Find where the given text appears and provide that cell's center as [X, Y] coordinate. 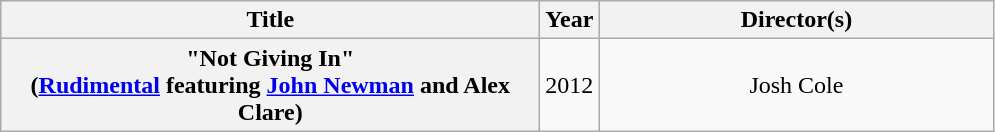
Title [270, 20]
Year [570, 20]
Director(s) [796, 20]
"Not Giving In"(Rudimental featuring John Newman and Alex Clare) [270, 85]
Josh Cole [796, 85]
2012 [570, 85]
